For the text-containing cell, return its midpoint in (x, y) coordinate format. 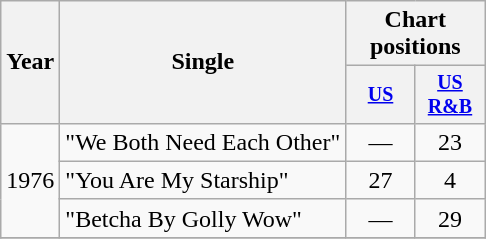
27 (380, 180)
1976 (30, 180)
23 (450, 142)
"Betcha By Golly Wow" (203, 218)
"You Are My Starship" (203, 180)
Chart positions (416, 34)
Year (30, 62)
Single (203, 62)
"We Both Need Each Other" (203, 142)
29 (450, 218)
USR&B (450, 94)
4 (450, 180)
US (380, 94)
